For the text-containing cell, return its midpoint in [X, Y] coordinate format. 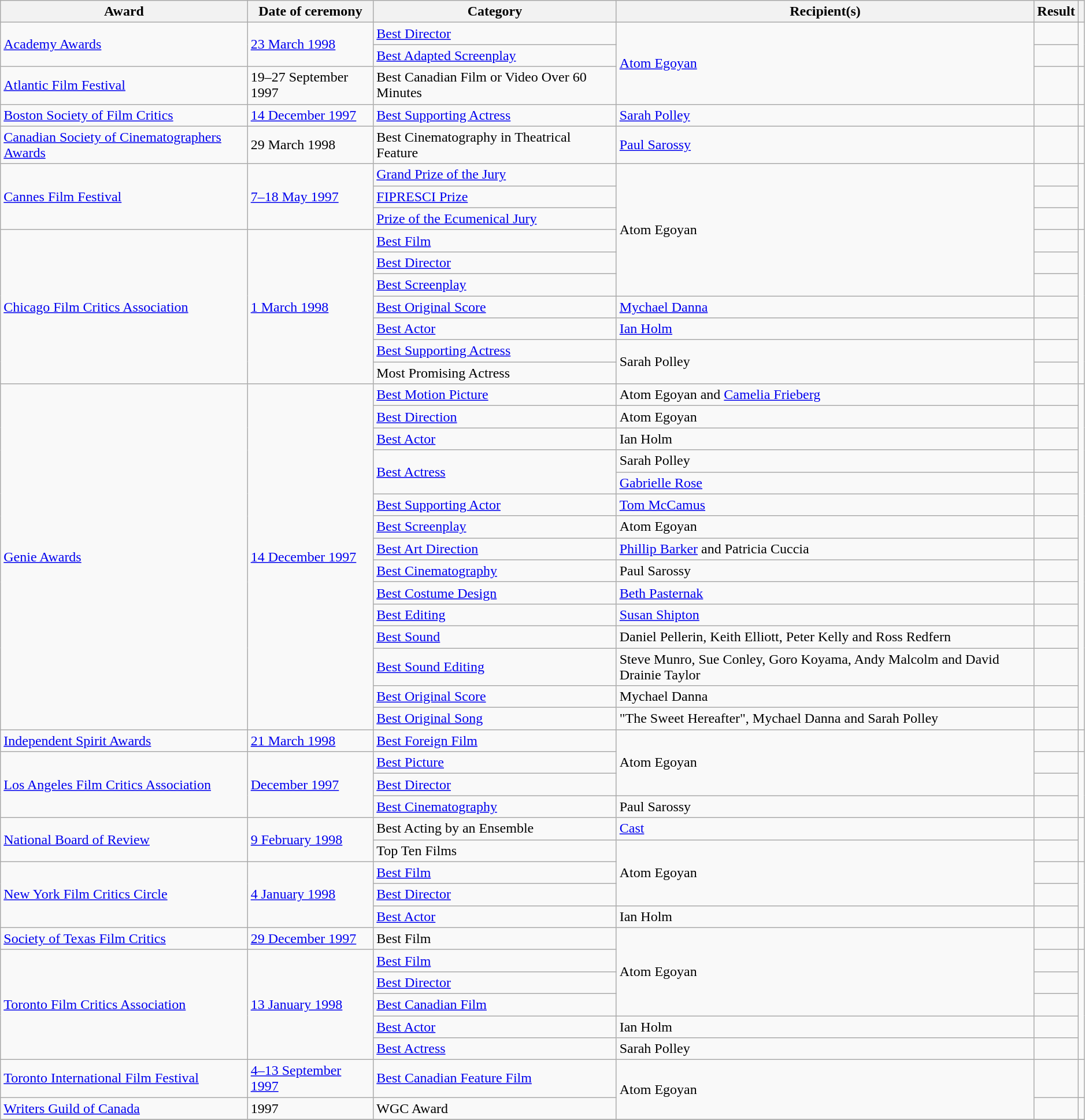
Best Costume Design [495, 593]
Recipient(s) [825, 12]
1 March 1998 [310, 306]
Academy Awards [124, 45]
21 March 1998 [310, 741]
Genie Awards [124, 557]
4–13 September 1997 [310, 1079]
Independent Spirit Awards [124, 741]
"The Sweet Hereafter", Mychael Danna and Sarah Polley [825, 719]
29 March 1998 [310, 145]
7–18 May 1997 [310, 197]
Atlantic Film Festival [124, 86]
Best Acting by an Ensemble [495, 829]
FIPRESCI Prize [495, 197]
Toronto International Film Festival [124, 1079]
Susan Shipton [825, 615]
Best Sound Editing [495, 666]
Society of Texas Film Critics [124, 938]
Phillip Barker and Patricia Cuccia [825, 549]
Best Supporting Actor [495, 505]
Best Motion Picture [495, 395]
Writers Guild of Canada [124, 1108]
Best Canadian Feature Film [495, 1079]
19–27 September 1997 [310, 86]
Gabrielle Rose [825, 483]
Cannes Film Festival [124, 197]
Best Original Song [495, 719]
Atom Egoyan and Camelia Frieberg [825, 395]
Best Art Direction [495, 549]
4 January 1998 [310, 894]
Los Angeles Film Critics Association [124, 785]
National Board of Review [124, 840]
Top Ten Films [495, 851]
Best Canadian Film or Video Over 60 Minutes [495, 86]
Best Cinematography in Theatrical Feature [495, 145]
23 March 1998 [310, 45]
Chicago Film Critics Association [124, 306]
December 1997 [310, 785]
Award [124, 12]
Best Adapted Screenplay [495, 56]
WGC Award [495, 1108]
13 January 1998 [310, 1004]
Grand Prize of the Jury [495, 175]
Canadian Society of Cinematographers Awards [124, 145]
Prize of the Ecumenical Jury [495, 219]
Date of ceremony [310, 12]
Boston Society of Film Critics [124, 115]
Steve Munro, Sue Conley, Goro Koyama, Andy Malcolm and David Drainie Taylor [825, 666]
Category [495, 12]
Best Picture [495, 763]
Cast [825, 829]
1997 [310, 1108]
9 February 1998 [310, 840]
Most Promising Actress [495, 373]
Best Canadian Film [495, 1004]
Beth Pasternak [825, 593]
Best Direction [495, 417]
Best Foreign Film [495, 741]
Toronto Film Critics Association [124, 1004]
Result [1056, 12]
New York Film Critics Circle [124, 894]
Daniel Pellerin, Keith Elliott, Peter Kelly and Ross Redfern [825, 637]
Best Editing [495, 615]
Best Sound [495, 637]
Tom McCamus [825, 505]
29 December 1997 [310, 938]
